Identify which cell holds the provided text, then report its (X, Y) central coordinate. 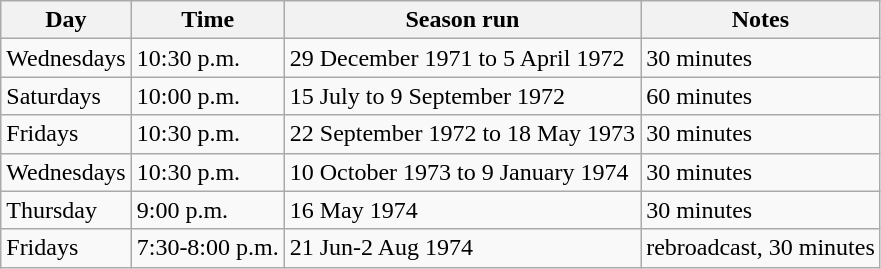
rebroadcast, 30 minutes (761, 248)
21 Jun-2 Aug 1974 (462, 248)
22 September 1972 to 18 May 1973 (462, 134)
Day (66, 20)
Time (208, 20)
10 October 1973 to 9 January 1974 (462, 172)
Season run (462, 20)
29 December 1971 to 5 April 1972 (462, 58)
9:00 p.m. (208, 210)
60 minutes (761, 96)
10:00 p.m. (208, 96)
Notes (761, 20)
16 May 1974 (462, 210)
Thursday (66, 210)
15 July to 9 September 1972 (462, 96)
Saturdays (66, 96)
7:30-8:00 p.m. (208, 248)
